Output the (x, y) coordinate of the center of the cell containing the given text.  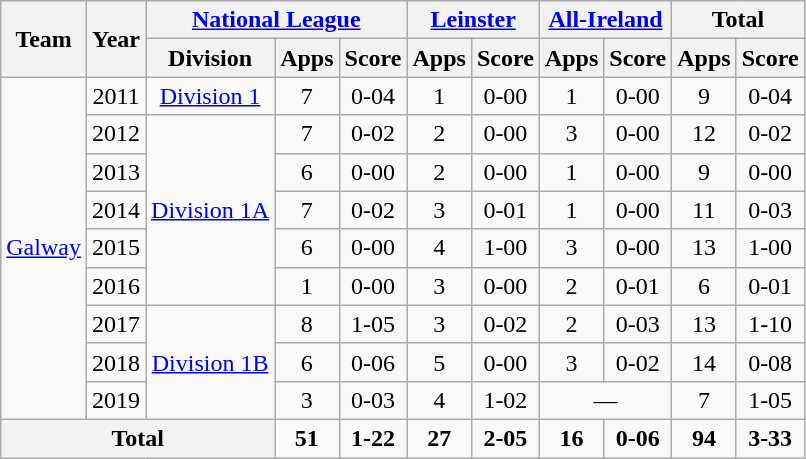
2019 (116, 400)
2-05 (505, 438)
1-22 (373, 438)
11 (704, 210)
12 (704, 134)
2011 (116, 96)
0-08 (770, 362)
27 (439, 438)
1-10 (770, 324)
8 (307, 324)
National League (276, 20)
Year (116, 39)
51 (307, 438)
5 (439, 362)
Leinster (473, 20)
2013 (116, 172)
94 (704, 438)
2012 (116, 134)
2017 (116, 324)
14 (704, 362)
16 (571, 438)
All-Ireland (605, 20)
Team (44, 39)
Division 1A (210, 210)
1-02 (505, 400)
Galway (44, 248)
3-33 (770, 438)
2018 (116, 362)
Division 1 (210, 96)
— (605, 400)
2016 (116, 286)
Division (210, 58)
Division 1B (210, 362)
2014 (116, 210)
2015 (116, 248)
